From the cell containing the given text, extract its center point as (x, y) coordinate. 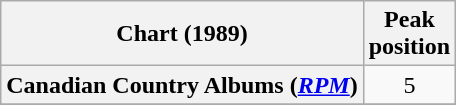
5 (409, 85)
Canadian Country Albums (RPM) (182, 85)
Peak position (409, 34)
Chart (1989) (182, 34)
